Extract the [x, y] coordinate from the center of the cell holding the provided text.  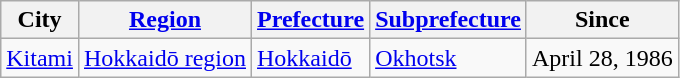
April 28, 1986 [602, 58]
Since [602, 20]
City [40, 20]
Hokkaidō region [164, 58]
Region [164, 20]
Hokkaidō [311, 58]
Okhotsk [448, 58]
Prefecture [311, 20]
Kitami [40, 58]
Subprefecture [448, 20]
